Scan for the cell matching the given text and deliver its [X, Y] coordinate at center. 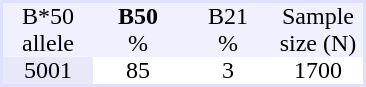
3 [228, 70]
85 [138, 70]
B50 [138, 16]
B*50 [48, 16]
size (N) [318, 44]
5001 [48, 70]
1700 [318, 70]
allele [48, 44]
Sample [318, 16]
B21 [228, 16]
